Find where the given text appears and provide that cell's center as [x, y] coordinate. 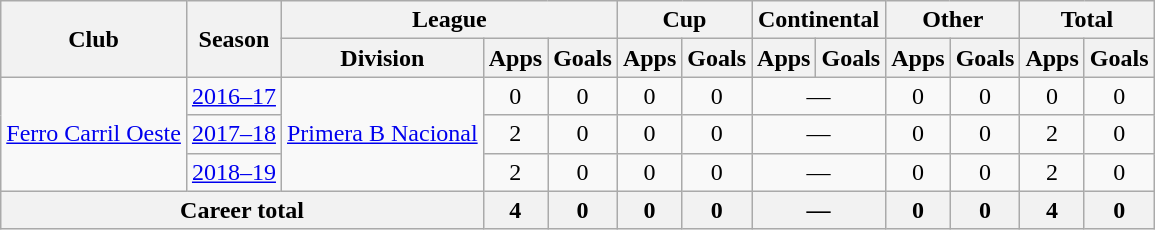
Ferro Carril Oeste [94, 134]
Career total [242, 210]
Continental [819, 20]
Division [382, 58]
Total [1087, 20]
Other [953, 20]
2016–17 [234, 96]
League [449, 20]
Club [94, 39]
Primera B Nacional [382, 134]
Season [234, 39]
Cup [684, 20]
2018–19 [234, 172]
2017–18 [234, 134]
